Return the [X, Y] coordinate for the center point of the cell that contains the specified text.  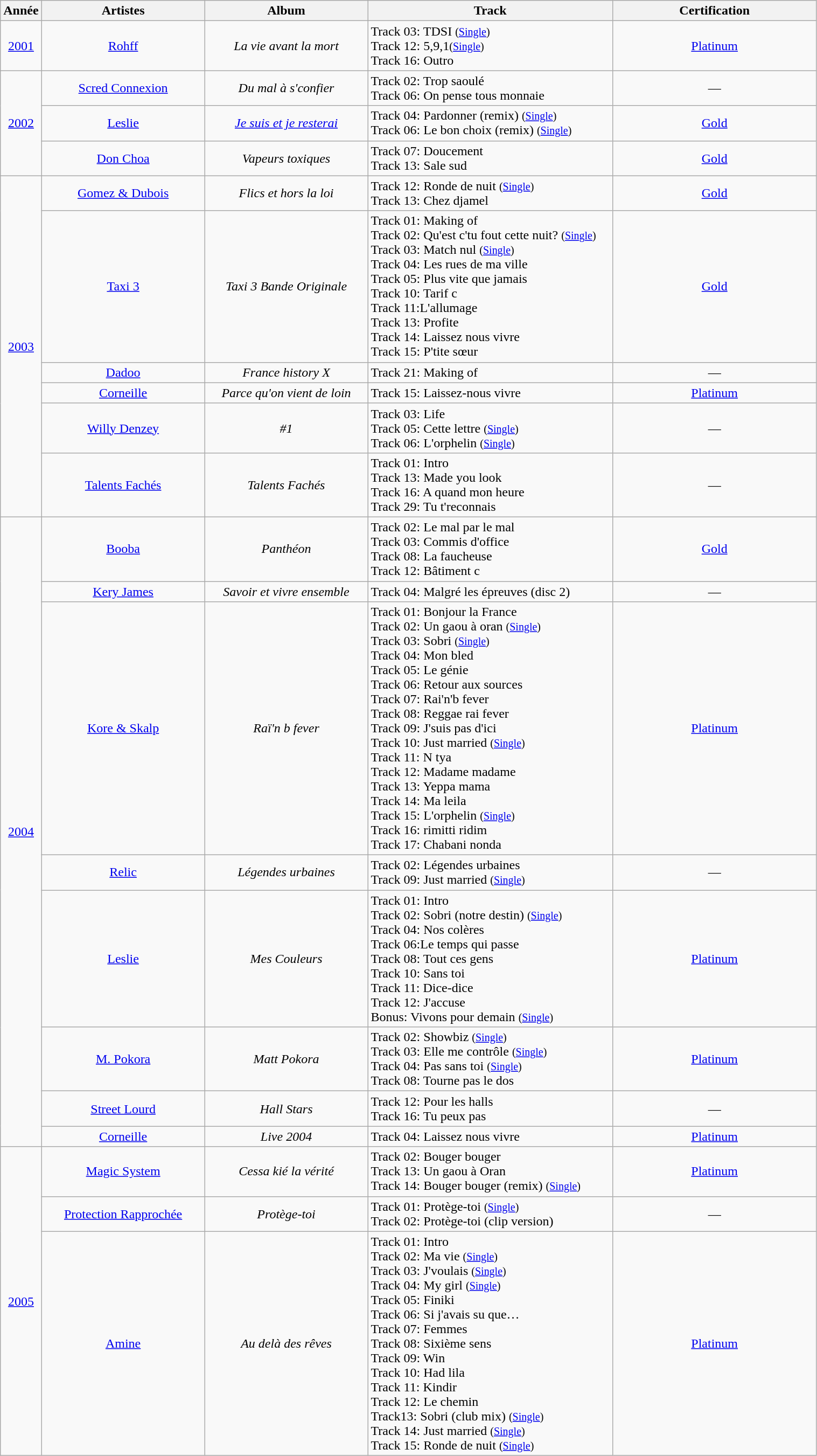
Légendes urbaines [287, 873]
Magic System [123, 1171]
Protège-toi [287, 1214]
Taxi 3 Bande Originale [287, 287]
Track 12: Pour les hallsTrack 16: Tu peux pas [490, 1109]
Flics et hors la loi [287, 193]
Track 02: Le mal par le malTrack 03: Commis d'officeTrack 08: La faucheuseTrack 12: Bâtiment c [490, 549]
Année [21, 11]
M. Pokora [123, 1059]
2003 [21, 346]
2005 [21, 1301]
Live 2004 [287, 1136]
Track 15: Laissez-nous vivre [490, 393]
Track 04: Laissez nous vivre [490, 1136]
Track 01: Protège-toi (Single)Track 02: Protège-toi (clip version) [490, 1214]
Au delà des rêves [287, 1343]
Je suis et je resterai [287, 123]
Track 02: Bouger bougerTrack 13: Un gaou à OranTrack 14: Bouger bouger (remix) (Single) [490, 1171]
Matt Pokora [287, 1059]
#1 [287, 428]
Hall Stars [287, 1109]
Don Choa [123, 158]
Track [490, 11]
Willy Denzey [123, 428]
Mes Couleurs [287, 959]
La vie avant la mort [287, 46]
2004 [21, 831]
Track 02: Légendes urbainesTrack 09: Just married (Single) [490, 873]
Cessa kié la vérité [287, 1171]
France history X [287, 372]
Track 02: Showbiz (Single)Track 03: Elle me contrôle (Single)Track 04: Pas sans toi (Single)Track 08: Tourne pas le dos [490, 1059]
Scred Connexion [123, 88]
Track 03: LifeTrack 05: Cette lettre (Single)Track 06: L'orphelin (Single) [490, 428]
2001 [21, 46]
Artistes [123, 11]
Kery James [123, 591]
Track 02: Trop saouléTrack 06: On pense tous monnaie [490, 88]
Track 07: DoucementTrack 13: Sale sud [490, 158]
Rohff [123, 46]
Track 04: Malgré les épreuves (disc 2) [490, 591]
Track 04: Pardonner (remix) (Single)Track 06: Le bon choix (remix) (Single) [490, 123]
Parce qu'on vient de loin [287, 393]
Raï'n b fever [287, 729]
Kore & Skalp [123, 729]
Gomez & Dubois [123, 193]
Dadoo [123, 372]
Vapeurs toxiques [287, 158]
Certification [714, 11]
Track 21: Making of [490, 372]
Booba [123, 549]
Savoir et vivre ensemble [287, 591]
Track 03: TDSI (Single)Track 12: 5,9,1(Single)Track 16: Outro [490, 46]
Taxi 3 [123, 287]
Panthéon [287, 549]
Protection Rapprochée [123, 1214]
Du mal à s'confier [287, 88]
Track 01: IntroTrack 13: Made you lookTrack 16: A quand mon heureTrack 29: Tu t'reconnais [490, 485]
Relic [123, 873]
Amine [123, 1343]
2002 [21, 123]
Album [287, 11]
Track 12: Ronde de nuit (Single)Track 13: Chez djamel [490, 193]
Street Lourd [123, 1109]
